Detect which cell encompasses the target text, then output its (x, y) center coordinate. 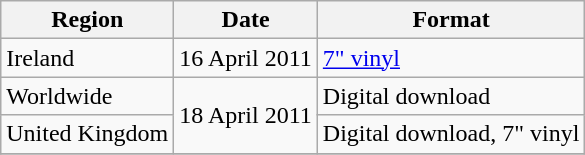
Digital download (451, 96)
Ireland (88, 58)
Format (451, 20)
18 April 2011 (246, 115)
16 April 2011 (246, 58)
7" vinyl (451, 58)
United Kingdom (88, 134)
Digital download, 7" vinyl (451, 134)
Region (88, 20)
Date (246, 20)
Worldwide (88, 96)
